Identify which cell holds the provided text, then report its [X, Y] central coordinate. 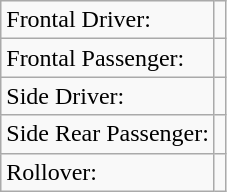
Rollover: [108, 172]
Side Driver: [108, 96]
Frontal Driver: [108, 20]
Side Rear Passenger: [108, 134]
Frontal Passenger: [108, 58]
